Provide the [X, Y] coordinate of the cell's center where the given text is located.  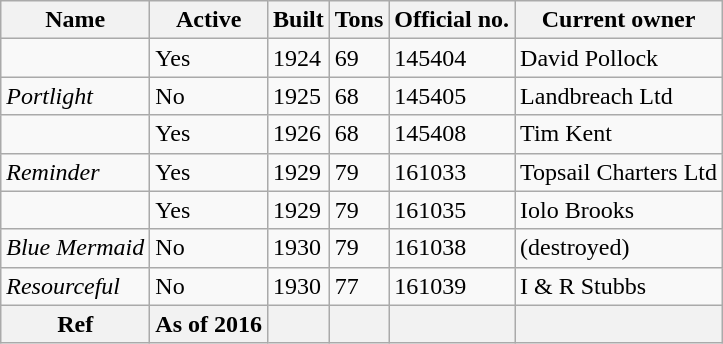
145408 [452, 134]
Name [76, 20]
Blue Mermaid [76, 248]
Tim Kent [619, 134]
Official no. [452, 20]
Built [299, 20]
Active [209, 20]
145404 [452, 58]
145405 [452, 96]
(destroyed) [619, 248]
Portlight [76, 96]
161035 [452, 210]
1926 [299, 134]
As of 2016 [209, 324]
Landbreach Ltd [619, 96]
161038 [452, 248]
David Pollock [619, 58]
1924 [299, 58]
161033 [452, 172]
1925 [299, 96]
Resourceful [76, 286]
77 [359, 286]
Current owner [619, 20]
161039 [452, 286]
69 [359, 58]
Tons [359, 20]
Reminder [76, 172]
I & R Stubbs [619, 286]
Ref [76, 324]
Iolo Brooks [619, 210]
Topsail Charters Ltd [619, 172]
